Return the (x, y) coordinate for the center point of the cell that contains the specified text.  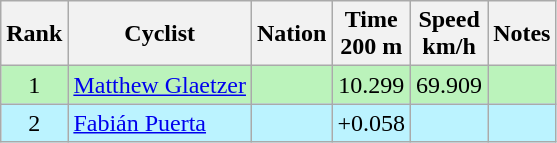
Nation (292, 34)
Time200 m (372, 34)
69.909 (450, 85)
10.299 (372, 85)
Fabián Puerta (160, 123)
Matthew Glaetzer (160, 85)
1 (34, 85)
Speedkm/h (450, 34)
Cyclist (160, 34)
Notes (522, 34)
Rank (34, 34)
2 (34, 123)
+0.058 (372, 123)
